From the cell containing the given text, extract its center point as [X, Y] coordinate. 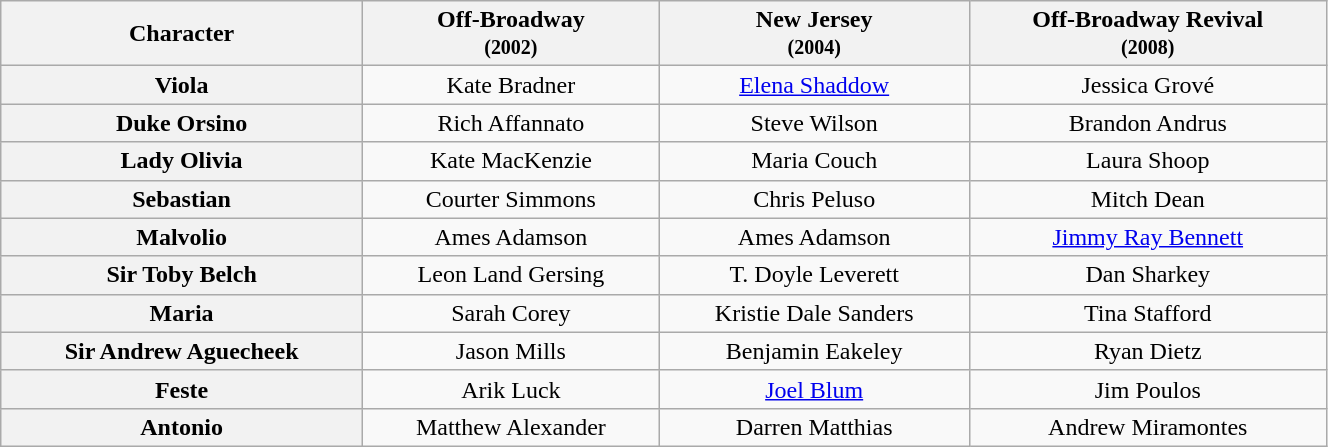
Dan Sharkey [1148, 275]
Laura Shoop [1148, 161]
Kate MacKenzie [510, 161]
Sebastian [182, 199]
New Jersey(2004) [814, 34]
Off-Broadway(2002) [510, 34]
Courter Simmons [510, 199]
Brandon Andrus [1148, 123]
Matthew Alexander [510, 427]
Joel Blum [814, 389]
T. Doyle Leverett [814, 275]
Kate Bradner [510, 85]
Jessica Grové [1148, 85]
Lady Olivia [182, 161]
Steve Wilson [814, 123]
Chris Peluso [814, 199]
Tina Stafford [1148, 313]
Duke Orsino [182, 123]
Maria [182, 313]
Jimmy Ray Bennett [1148, 237]
Feste [182, 389]
Sir Andrew Aguecheek [182, 351]
Darren Matthias [814, 427]
Jason Mills [510, 351]
Rich Affannato [510, 123]
Ryan Dietz [1148, 351]
Sir Toby Belch [182, 275]
Antonio [182, 427]
Character [182, 34]
Leon Land Gersing [510, 275]
Arik Luck [510, 389]
Elena Shaddow [814, 85]
Off-Broadway Revival(2008) [1148, 34]
Maria Couch [814, 161]
Kristie Dale Sanders [814, 313]
Jim Poulos [1148, 389]
Mitch Dean [1148, 199]
Malvolio [182, 237]
Andrew Miramontes [1148, 427]
Benjamin Eakeley [814, 351]
Viola [182, 85]
Sarah Corey [510, 313]
